Locate the cell with the specified text and output its (x, y) center coordinate. 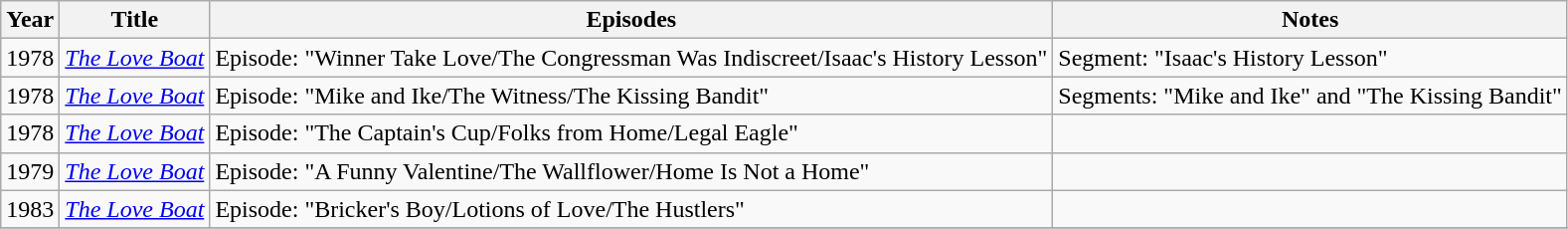
Title (135, 20)
Segment: "Isaac's History Lesson" (1310, 58)
Episode: "A Funny Valentine/The Wallflower/Home Is Not a Home" (631, 171)
Segments: "Mike and Ike" and "The Kissing Bandit" (1310, 96)
Episode: "Mike and Ike/The Witness/The Kissing Bandit" (631, 96)
Episode: "Bricker's Boy/Lotions of Love/The Hustlers" (631, 209)
Episodes (631, 20)
Year (30, 20)
1983 (30, 209)
Episode: "The Captain's Cup/Folks from Home/Legal Eagle" (631, 133)
Notes (1310, 20)
1979 (30, 171)
Episode: "Winner Take Love/The Congressman Was Indiscreet/Isaac's History Lesson" (631, 58)
